Return (x, y) of the center of cell containing provided text 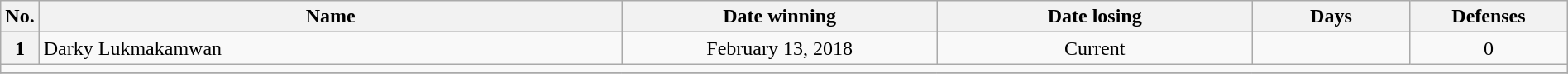
Name (331, 17)
Date losing (1095, 17)
Current (1095, 48)
1 (20, 48)
0 (1489, 48)
No. (20, 17)
Date winning (779, 17)
February 13, 2018 (779, 48)
Darky Lukmakamwan (331, 48)
Days (1331, 17)
Defenses (1489, 17)
